Output the (x, y) coordinate of the center of the cell containing the given text.  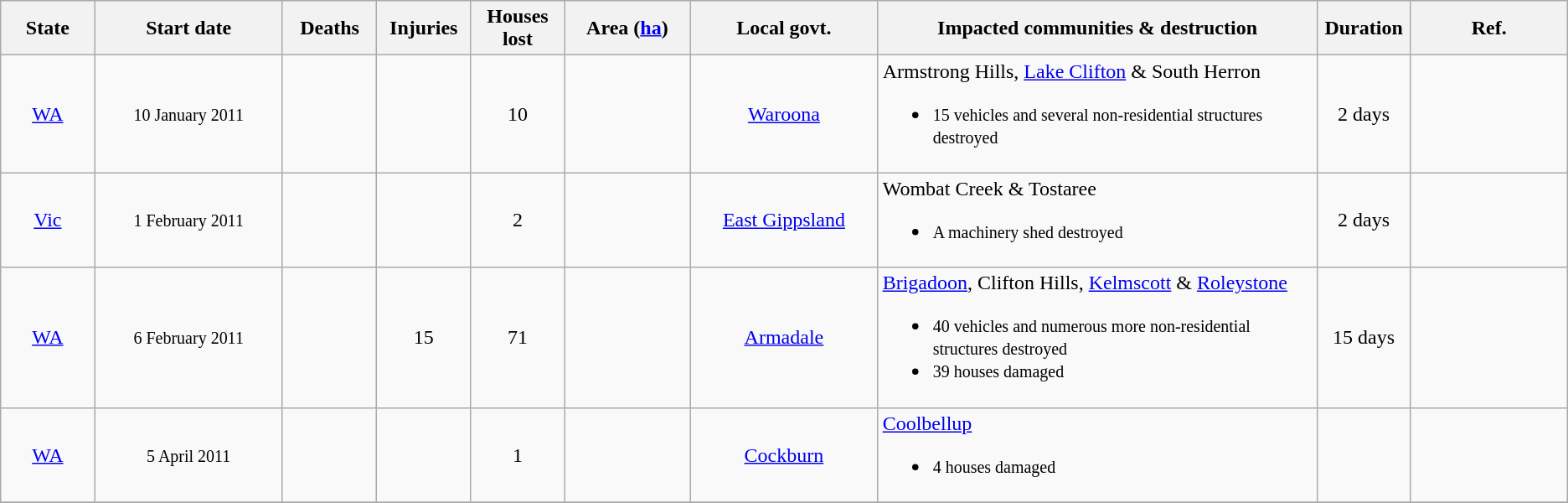
Duration (1364, 29)
10 January 2011 (188, 114)
Brigadoon, Clifton Hills, Kelmscott & Roleystone40 vehicles and numerous more non-residential structures destroyed39 houses damaged (1097, 337)
Armadale (784, 337)
6 February 2011 (188, 337)
1 (518, 454)
Deaths (329, 29)
Coolbellup4 houses damaged (1097, 454)
10 (518, 114)
Ref. (1489, 29)
2 (518, 220)
Vic (48, 220)
Cockburn (784, 454)
Start date (188, 29)
Area (ha) (627, 29)
1 February 2011 (188, 220)
Injuries (424, 29)
5 April 2011 (188, 454)
Local govt. (784, 29)
Waroona (784, 114)
East Gippsland (784, 220)
Wombat Creek & TostareeA machinery shed destroyed (1097, 220)
15 days (1364, 337)
State (48, 29)
71 (518, 337)
15 (424, 337)
Armstrong Hills, Lake Clifton & South Herron15 vehicles and several non-residential structures destroyed (1097, 114)
Houses lost (518, 29)
Impacted communities & destruction (1097, 29)
